Scan for the cell matching the given text and deliver its [X, Y] coordinate at center. 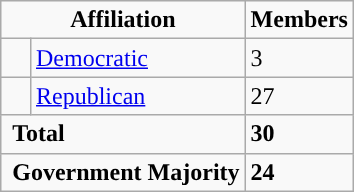
27 [299, 96]
Republican [138, 96]
24 [299, 172]
Democratic [138, 58]
30 [299, 134]
Government Majority [123, 172]
Total [123, 134]
Affiliation [123, 20]
Members [299, 20]
3 [299, 58]
